Find where the given text appears and provide that cell's center as [X, Y] coordinate. 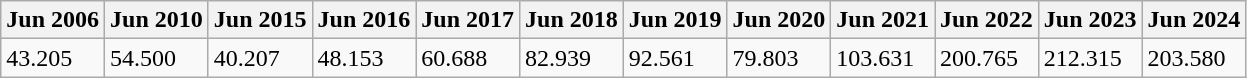
Jun 2023 [1090, 20]
Jun 2019 [675, 20]
Jun 2018 [572, 20]
92.561 [675, 58]
200.765 [987, 58]
212.315 [1090, 58]
Jun 2024 [1194, 20]
43.205 [53, 58]
Jun 2010 [157, 20]
Jun 2015 [260, 20]
103.631 [883, 58]
Jun 2022 [987, 20]
Jun 2017 [468, 20]
82.939 [572, 58]
48.153 [364, 58]
Jun 2020 [779, 20]
54.500 [157, 58]
40.207 [260, 58]
60.688 [468, 58]
Jun 2016 [364, 20]
79.803 [779, 58]
Jun 2006 [53, 20]
Jun 2021 [883, 20]
203.580 [1194, 58]
